Extract the [X, Y] coordinate from the center of the cell holding the provided text.  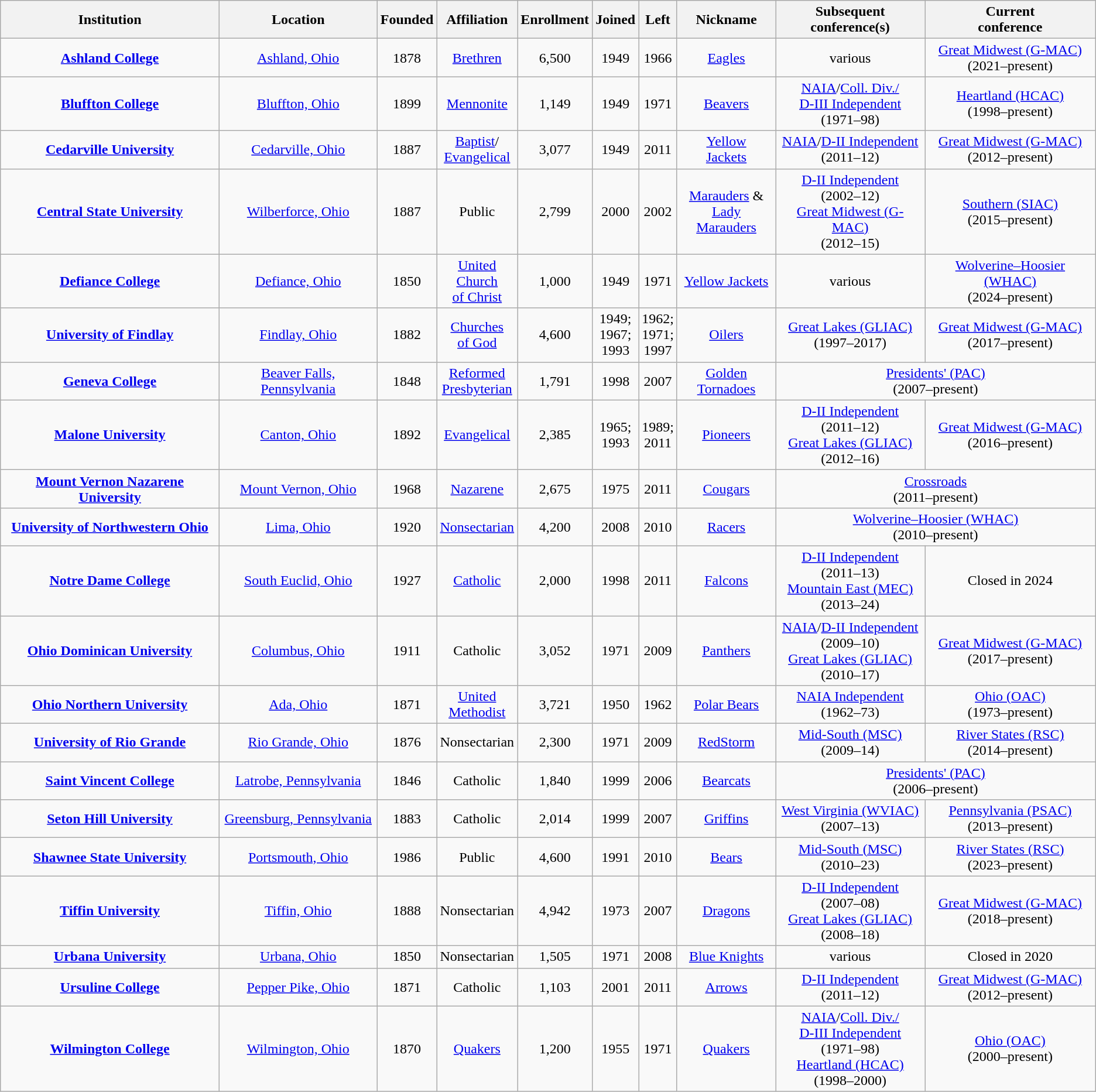
Great Midwest (G-MAC)(2016–present) [1011, 434]
Cedarville, Ohio [298, 150]
Arrows [726, 987]
Baptist/Evangelical [477, 150]
1848 [407, 381]
Joined [616, 20]
Pioneers [726, 434]
Mid-South (MSC)(2010–23) [850, 857]
Presidents' (PAC)(2007–present) [936, 381]
1962 [658, 705]
Nazarene [477, 488]
1949;1967;1993 [616, 335]
1989;2011 [658, 434]
Wolverine–Hoosier (WHAC)(2010–present) [936, 527]
UnitedMethodist [477, 705]
D-II Independent(2011–12)Great Lakes (GLIAC)(2012–16) [850, 434]
Heartland (HCAC)(1998–present) [1011, 104]
Ashland, Ohio [298, 57]
Mid-South (MSC)(2009–14) [850, 742]
Bluffton, Ohio [298, 104]
NAIA/Coll. Div./D-III Independent(1971–98) [850, 104]
Saint Vincent College [110, 781]
Findlay, Ohio [298, 335]
ReformedPresbyterian [477, 381]
Columbus, Ohio [298, 651]
1,505 [555, 957]
2001 [616, 987]
Ursuline College [110, 987]
1,840 [555, 781]
Great Midwest (G-MAC)(2021–present) [1011, 57]
1892 [407, 434]
Left [658, 20]
NAIA Independent(1962–73) [850, 705]
Ohio (OAC)(2000–present) [1011, 1049]
3,052 [555, 651]
1,200 [555, 1049]
6,500 [555, 57]
Greensburg, Pennsylvania [298, 819]
Mennonite [477, 104]
1986 [407, 857]
Great Midwest (G-MAC)(2018–present) [1011, 911]
4,200 [555, 527]
1962;1971;1997 [658, 335]
Central State University [110, 211]
1870 [407, 1049]
2,675 [555, 488]
1927 [407, 581]
1,791 [555, 381]
RedStorm [726, 742]
2,014 [555, 819]
1965;1993 [616, 434]
West Virginia (WVIAC)(2007–13) [850, 819]
Institution [110, 20]
Polar Bears [726, 705]
Geneva College [110, 381]
2,799 [555, 211]
D-II Independent(2007–08)Great Lakes (GLIAC)(2008–18) [850, 911]
Brethren [477, 57]
1991 [616, 857]
1973 [616, 911]
NAIA/D-II Independent(2009–10)Great Lakes (GLIAC)(2010–17) [850, 651]
Cougars [726, 488]
1878 [407, 57]
Marauders &Lady Marauders [726, 211]
1899 [407, 104]
1968 [407, 488]
1955 [616, 1049]
Panthers [726, 651]
2,385 [555, 434]
D-II Independent(2011–13)Mountain East (MEC)(2013–24) [850, 581]
D-II Independent(2011–12) [850, 987]
Bearcats [726, 781]
Closed in 2024 [1011, 581]
Subsequentconference(s) [850, 20]
1911 [407, 651]
2000 [616, 211]
Ada, Ohio [298, 705]
Pennsylvania (PSAC)(2013–present) [1011, 819]
Mount Vernon Nazarene University [110, 488]
Closed in 2020 [1011, 957]
1888 [407, 911]
Wilmington, Ohio [298, 1049]
1950 [616, 705]
Cedarville University [110, 150]
Dragons [726, 911]
Beavers [726, 104]
1,000 [555, 281]
Shawnee State University [110, 857]
Churchesof God [477, 335]
2,300 [555, 742]
Southern (SIAC)(2015–present) [1011, 211]
1846 [407, 781]
Enrollment [555, 20]
1876 [407, 742]
3,077 [555, 150]
Ashland College [110, 57]
River States (RSC)(2023–present) [1011, 857]
Nickname [726, 20]
UnitedChurchof Christ [477, 281]
1920 [407, 527]
2006 [658, 781]
NAIA/Coll. Div./D-III Independent(1971–98)Heartland (HCAC)(1998–2000) [850, 1049]
Notre Dame College [110, 581]
Evangelical [477, 434]
Rio Grande, Ohio [298, 742]
Great Lakes (GLIAC)(1997–2017) [850, 335]
Pepper Pike, Ohio [298, 987]
Wilmington College [110, 1049]
Falcons [726, 581]
NAIA/D-II Independent(2011–12) [850, 150]
Blue Knights [726, 957]
Bears [726, 857]
Ohio Dominican University [110, 651]
Location [298, 20]
Urbana University [110, 957]
Currentconference [1011, 20]
2,000 [555, 581]
2002 [658, 211]
Founded [407, 20]
Eagles [726, 57]
University of Rio Grande [110, 742]
Lima, Ohio [298, 527]
South Euclid, Ohio [298, 581]
Griffins [726, 819]
YellowJackets [726, 150]
Defiance College [110, 281]
Urbana, Ohio [298, 957]
3,721 [555, 705]
Wilberforce, Ohio [298, 211]
Affiliation [477, 20]
1883 [407, 819]
D-II Independent(2002–12)Great Midwest (G-MAC)(2012–15) [850, 211]
Mount Vernon, Ohio [298, 488]
Ohio (OAC)(1973–present) [1011, 705]
Portsmouth, Ohio [298, 857]
Racers [726, 527]
River States (RSC)(2014–present) [1011, 742]
Oilers [726, 335]
Latrobe, Pennsylvania [298, 781]
Seton Hill University [110, 819]
1975 [616, 488]
GoldenTornadoes [726, 381]
University of Northwestern Ohio [110, 527]
Wolverine–Hoosier (WHAC)(2024–present) [1011, 281]
Crossroads(2011–present) [936, 488]
Malone University [110, 434]
Ohio Northern University [110, 705]
Tiffin, Ohio [298, 911]
4,942 [555, 911]
1,103 [555, 987]
Tiffin University [110, 911]
Bluffton College [110, 104]
Yellow Jackets [726, 281]
University of Findlay [110, 335]
Canton, Ohio [298, 434]
Presidents' (PAC)(2006–present) [936, 781]
Defiance, Ohio [298, 281]
1882 [407, 335]
1,149 [555, 104]
Beaver Falls, Pennsylvania [298, 381]
1966 [658, 57]
